For the text-containing cell, return its midpoint in (X, Y) coordinate format. 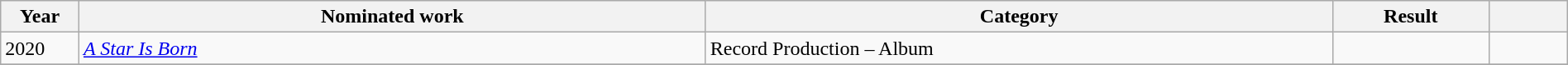
2020 (40, 48)
Result (1411, 17)
Year (40, 17)
Record Production – Album (1019, 48)
Category (1019, 17)
Nominated work (392, 17)
A Star Is Born (392, 48)
